Determine the (x, y) coordinate at the center of the cell enclosing the given text.  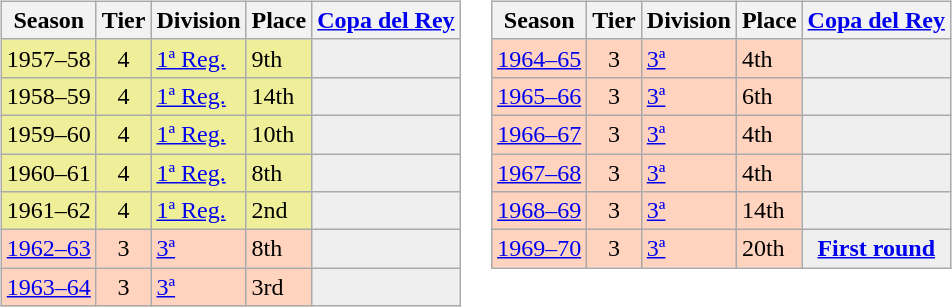
10th (279, 134)
1959–60 (48, 134)
2nd (279, 211)
1968–69 (540, 211)
1967–68 (540, 173)
1969–70 (540, 249)
1962–63 (48, 249)
1960–61 (48, 173)
9th (279, 58)
1966–67 (540, 134)
3rd (279, 287)
1957–58 (48, 58)
1961–62 (48, 211)
First round (876, 249)
1964–65 (540, 58)
1963–64 (48, 287)
20th (769, 249)
6th (769, 96)
1965–66 (540, 96)
1958–59 (48, 96)
